Return (X, Y) of the center of cell containing provided text 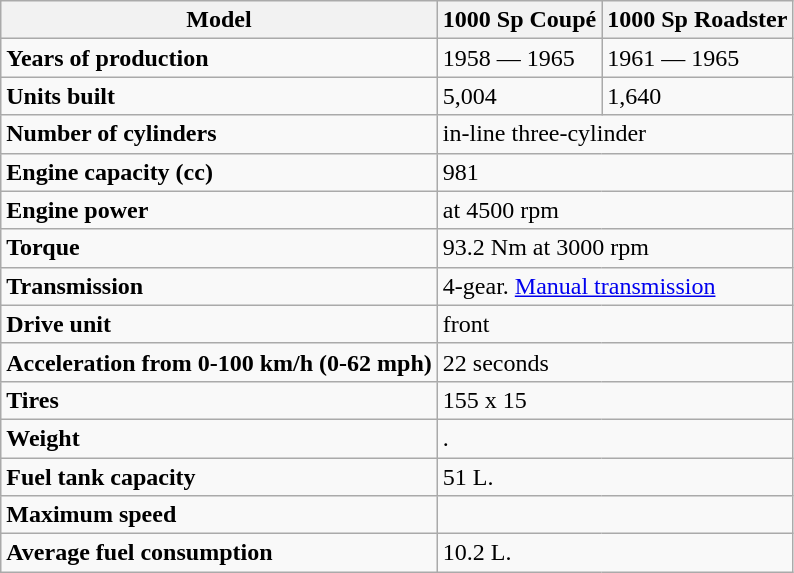
front (615, 324)
1961 — 1965 (698, 58)
Acceleration from 0-100 km/h (0-62 mph) (220, 362)
Years of production (220, 58)
1,640 (698, 96)
4-gear. Manual transmission (615, 286)
93.2 Nm at 3000 rpm (615, 248)
Number of cylinders (220, 134)
22 seconds (615, 362)
1000 Sp Roadster (698, 20)
1958 — 1965 (519, 58)
Engine capacity (cc) (220, 172)
Torque (220, 248)
Average fuel consumption (220, 553)
Engine power (220, 210)
Weight (220, 438)
155 x 15 (615, 400)
Maximum speed (220, 515)
Tires (220, 400)
10.2 L. (615, 553)
5,004 (519, 96)
Transmission (220, 286)
51 L. (615, 477)
Units built (220, 96)
Model (220, 20)
at 4500 rpm (615, 210)
Fuel tank capacity (220, 477)
981 (615, 172)
1000 Sp Coupé (519, 20)
. (615, 438)
in-line three-cylinder (615, 134)
Drive unit (220, 324)
